Output the [x, y] coordinate of the center of the cell containing the given text.  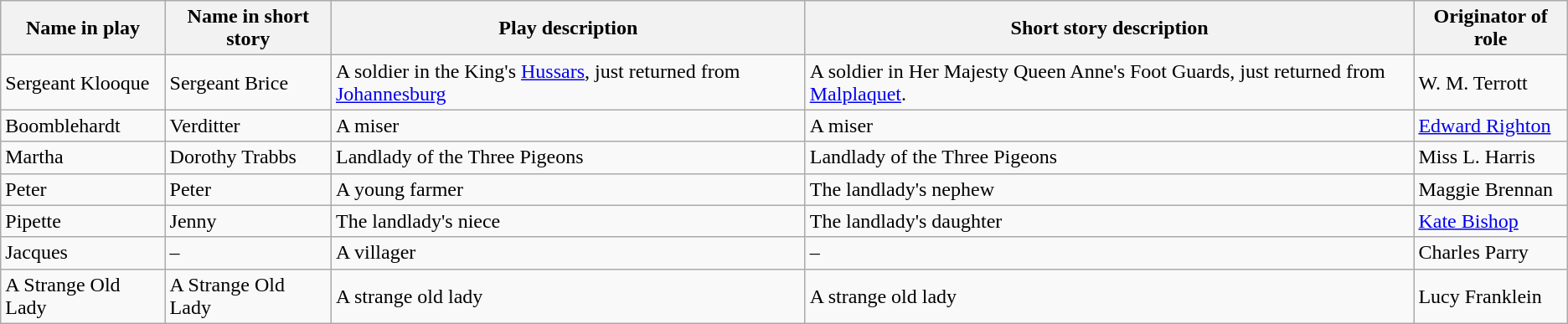
Name in play [83, 28]
Pipette [83, 221]
Martha [83, 157]
Edward Righton [1491, 126]
Lucy Franklein [1491, 296]
The landlady's niece [568, 221]
Originator of role [1491, 28]
Kate Bishop [1491, 221]
A villager [568, 253]
Jenny [248, 221]
Boomblehardt [83, 126]
Play description [568, 28]
Sergeant Klooque [83, 82]
Dorothy Trabbs [248, 157]
A young farmer [568, 189]
Jacques [83, 253]
Name in short story [248, 28]
Sergeant Brice [248, 82]
A soldier in Her Majesty Queen Anne's Foot Guards, just returned from Malplaquet. [1109, 82]
Miss L. Harris [1491, 157]
W. M. Terrott [1491, 82]
Short story description [1109, 28]
A soldier in the King's Hussars, just returned from Johannesburg [568, 82]
The landlady's daughter [1109, 221]
The landlady's nephew [1109, 189]
Maggie Brennan [1491, 189]
Verditter [248, 126]
Charles Parry [1491, 253]
